Identify which cell holds the provided text, then report its (x, y) central coordinate. 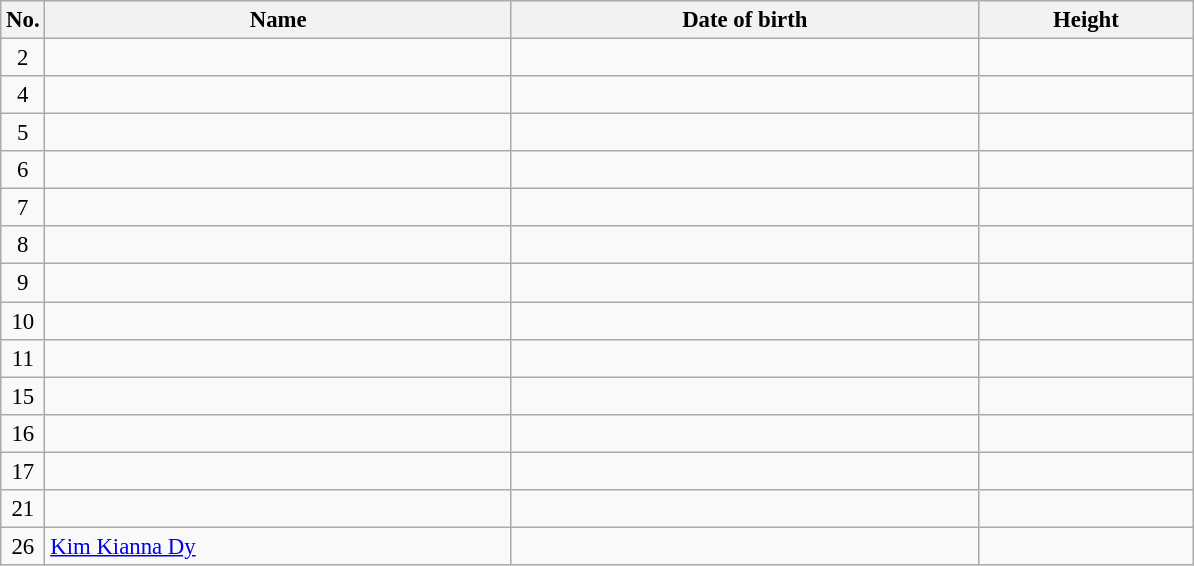
Kim Kianna Dy (278, 546)
6 (23, 170)
Height (1086, 20)
7 (23, 208)
26 (23, 546)
4 (23, 95)
2 (23, 58)
10 (23, 321)
8 (23, 245)
No. (23, 20)
9 (23, 283)
5 (23, 133)
11 (23, 358)
Name (278, 20)
16 (23, 433)
15 (23, 396)
21 (23, 509)
Date of birth (744, 20)
17 (23, 471)
